Scan for the cell matching the given text and deliver its (X, Y) coordinate at center. 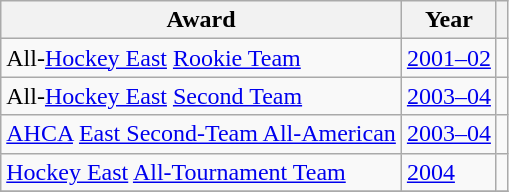
All-Hockey East Rookie Team (202, 58)
All-Hockey East Second Team (202, 96)
Award (202, 20)
2001–02 (448, 58)
Year (448, 20)
AHCA East Second-Team All-American (202, 134)
2004 (448, 172)
Hockey East All-Tournament Team (202, 172)
